Locate the cell with the specified text and output its (x, y) center coordinate. 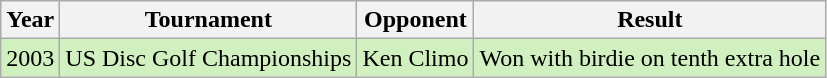
US Disc Golf Championships (208, 58)
Opponent (416, 20)
Ken Climo (416, 58)
Result (650, 20)
Tournament (208, 20)
2003 (30, 58)
Year (30, 20)
Won with birdie on tenth extra hole (650, 58)
